Return (X, Y) of the center of cell containing provided text 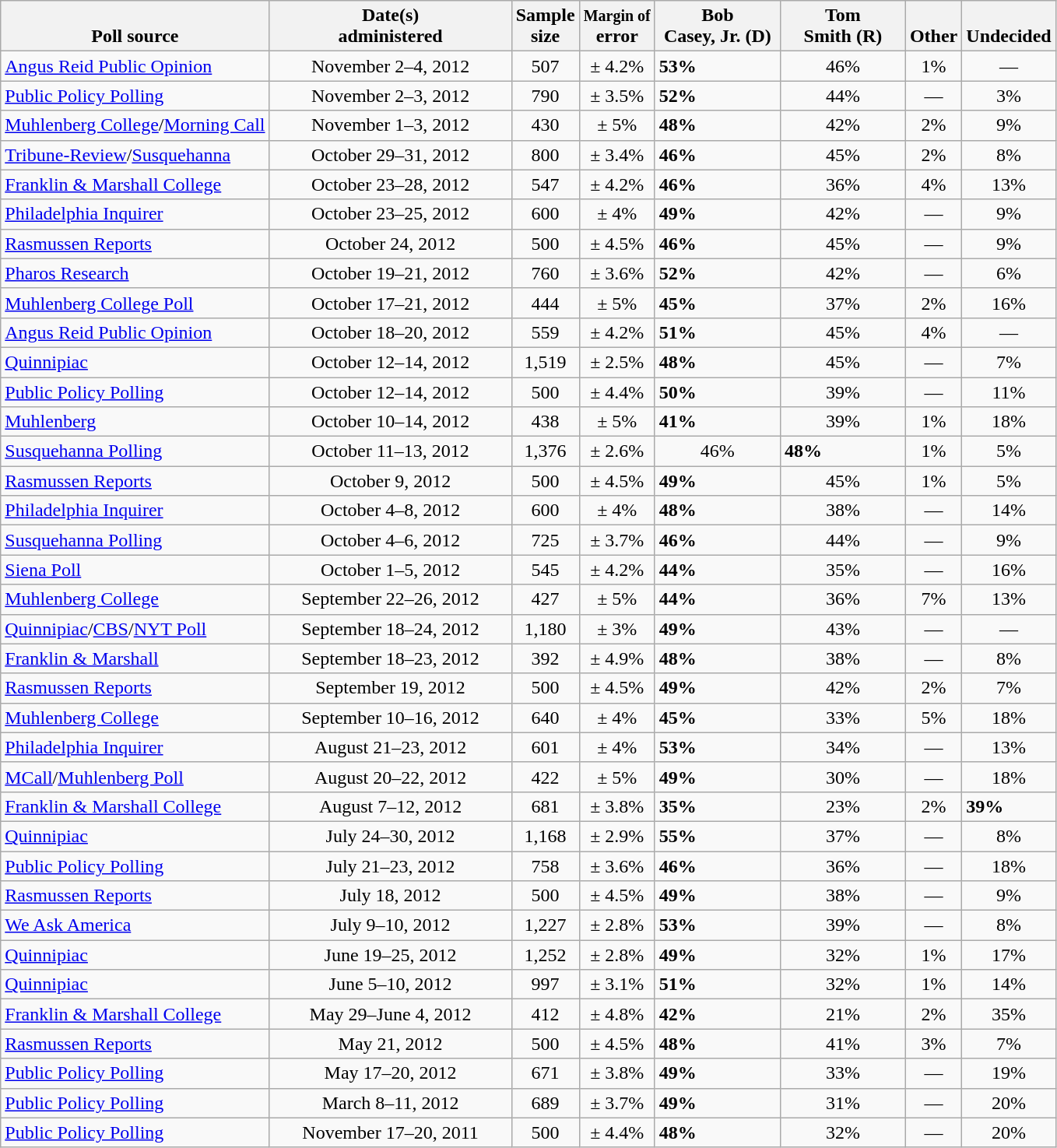
559 (545, 332)
October 23–28, 2012 (391, 184)
21% (842, 1014)
31% (842, 1103)
MCall/Muhlenberg Poll (135, 777)
November 17–20, 2011 (391, 1132)
545 (545, 570)
1,519 (545, 362)
800 (545, 155)
760 (545, 273)
October 23–25, 2012 (391, 214)
September 18–24, 2012 (391, 629)
September 10–16, 2012 (391, 718)
October 29–31, 2012 (391, 155)
May 17–20, 2012 (391, 1073)
Quinnipiac/CBS/NYT Poll (135, 629)
689 (545, 1103)
± 3% (616, 629)
October 9, 2012 (391, 481)
427 (545, 599)
997 (545, 985)
BobCasey, Jr. (D) (718, 26)
640 (545, 718)
1,180 (545, 629)
June 19–25, 2012 (391, 955)
Franklin & Marshall (135, 658)
438 (545, 422)
422 (545, 777)
October 17–21, 2012 (391, 303)
November 2–3, 2012 (391, 96)
July 9–10, 2012 (391, 925)
August 20–22, 2012 (391, 777)
July 18, 2012 (391, 896)
671 (545, 1073)
October 24, 2012 (391, 244)
790 (545, 96)
Undecided (1009, 26)
July 24–30, 2012 (391, 836)
Muhlenberg College/Morning Call (135, 125)
601 (545, 747)
444 (545, 303)
Poll source (135, 26)
March 8–11, 2012 (391, 1103)
430 (545, 125)
October 19–21, 2012 (391, 273)
Muhlenberg (135, 422)
11% (1009, 391)
± 2.9% (616, 836)
Muhlenberg College Poll (135, 303)
23% (842, 806)
Other (933, 26)
November 2–4, 2012 (391, 66)
September 22–26, 2012 (391, 599)
34% (842, 747)
681 (545, 806)
September 18–23, 2012 (391, 658)
Samplesize (545, 26)
± 2.6% (616, 451)
1,168 (545, 836)
± 4.8% (616, 1014)
August 21–23, 2012 (391, 747)
507 (545, 66)
55% (718, 836)
We Ask America (135, 925)
August 7–12, 2012 (391, 806)
Date(s)administered (391, 26)
50% (718, 391)
19% (1009, 1073)
TomSmith (R) (842, 26)
6% (1009, 273)
± 4.9% (616, 658)
Margin oferror (616, 26)
Tribune-Review/Susquehanna (135, 155)
1,227 (545, 925)
September 19, 2012 (391, 688)
30% (842, 777)
392 (545, 658)
± 3.5% (616, 96)
Pharos Research (135, 273)
1,376 (545, 451)
± 3.4% (616, 155)
± 3.1% (616, 985)
412 (545, 1014)
October 1–5, 2012 (391, 570)
October 4–8, 2012 (391, 511)
July 21–23, 2012 (391, 866)
November 1–3, 2012 (391, 125)
May 29–June 4, 2012 (391, 1014)
October 11–13, 2012 (391, 451)
May 21, 2012 (391, 1044)
October 10–14, 2012 (391, 422)
758 (545, 866)
October 18–20, 2012 (391, 332)
725 (545, 540)
June 5–10, 2012 (391, 985)
1,252 (545, 955)
17% (1009, 955)
43% (842, 629)
547 (545, 184)
± 2.5% (616, 362)
Siena Poll (135, 570)
October 4–6, 2012 (391, 540)
